Extract the [x, y] coordinate from the center of the cell holding the provided text.  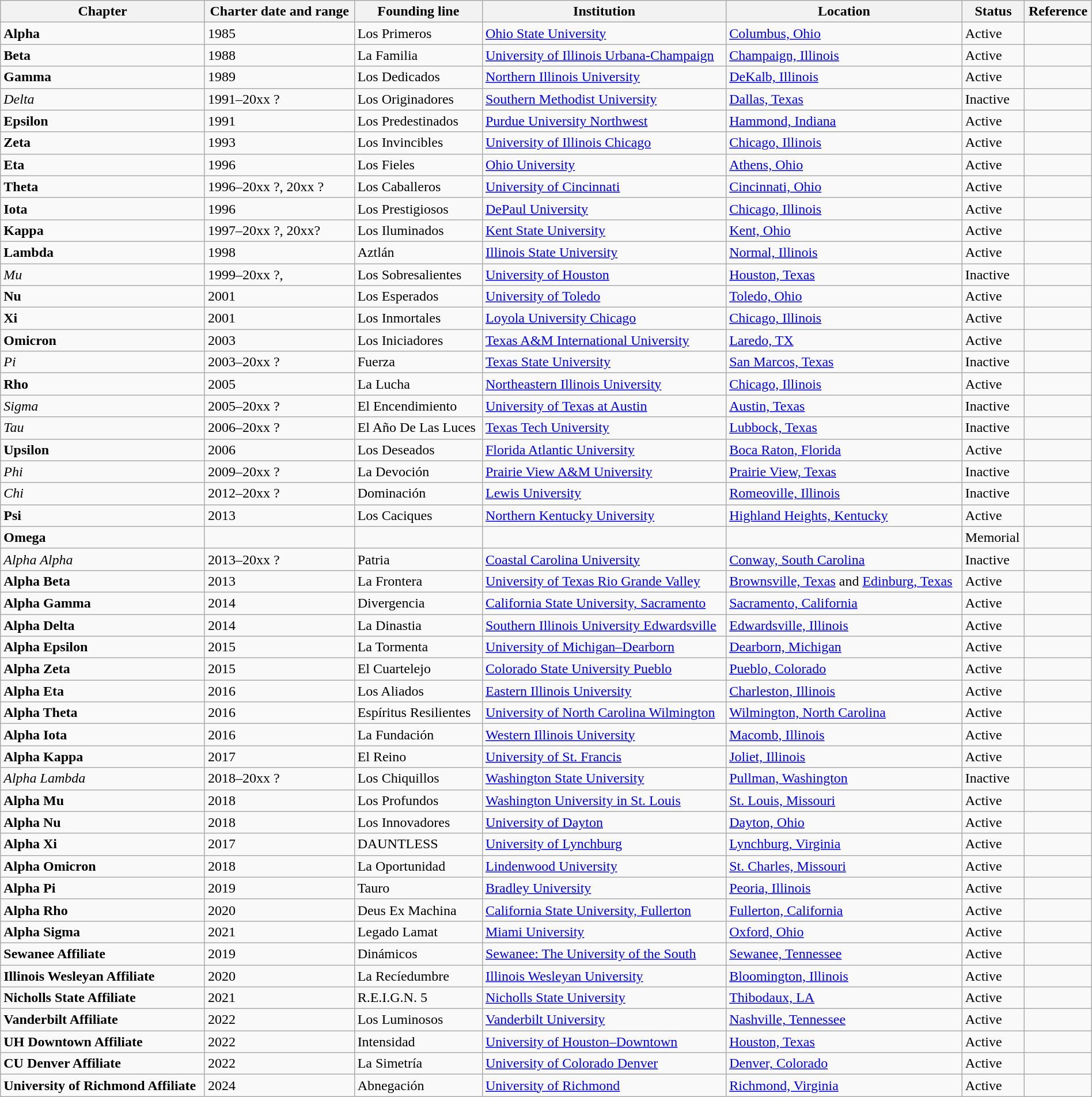
Location [844, 12]
Alpha Pi [103, 888]
Delta [103, 99]
Dinámicos [418, 954]
Prairie View A&M University [604, 472]
Cincinnati, Ohio [844, 187]
Institution [604, 12]
Coastal Carolina University [604, 559]
Iota [103, 208]
R.E.I.G.N. 5 [418, 998]
Dearborn, Michigan [844, 647]
Fullerton, California [844, 910]
Dallas, Texas [844, 99]
University of Texas at Austin [604, 406]
St. Louis, Missouri [844, 800]
El Encendimiento [418, 406]
2012–20xx ? [279, 494]
Memorial [993, 537]
La Oportunidad [418, 866]
Lambda [103, 252]
2013–20xx ? [279, 559]
1997–20xx ?, 20xx? [279, 230]
Vanderbilt Affiliate [103, 1020]
San Marcos, Texas [844, 362]
Bradley University [604, 888]
La Fundación [418, 735]
Phi [103, 472]
1993 [279, 143]
Los Luminosos [418, 1020]
Pueblo, Colorado [844, 669]
La Lucha [418, 384]
University of Richmond [604, 1085]
Los Primeros [418, 33]
Alpha Mu [103, 800]
1985 [279, 33]
Los Iluminados [418, 230]
Charter date and range [279, 12]
CU Denver Affiliate [103, 1064]
Texas Tech University [604, 428]
Sewanee, Tennessee [844, 954]
Boca Raton, Florida [844, 450]
Ohio State University [604, 33]
Alpha [103, 33]
University of Toledo [604, 297]
Texas A&M International University [604, 340]
Lewis University [604, 494]
Colorado State University Pueblo [604, 669]
DePaul University [604, 208]
El Reino [418, 757]
Joliet, Illinois [844, 757]
La Dinastia [418, 625]
Peoria, Illinois [844, 888]
Alpha Lambda [103, 779]
2005 [279, 384]
Epsilon [103, 121]
2009–20xx ? [279, 472]
1991–20xx ? [279, 99]
Edwardsville, Illinois [844, 625]
Aztlán [418, 252]
Alpha Zeta [103, 669]
University of Michigan–Dearborn [604, 647]
Founding line [418, 12]
Espíritus Resilientes [418, 713]
Omega [103, 537]
Macomb, Illinois [844, 735]
Conway, South Carolina [844, 559]
Pi [103, 362]
Sigma [103, 406]
University of Houston–Downtown [604, 1042]
Kent State University [604, 230]
Los Chiquillos [418, 779]
Los Inmortales [418, 318]
Zeta [103, 143]
University of Dayton [604, 822]
La Tormenta [418, 647]
Los Dedicados [418, 77]
Nashville, Tennessee [844, 1020]
Alpha Gamma [103, 603]
1999–20xx ?, [279, 275]
Alpha Nu [103, 822]
La Recíedumbre [418, 976]
Deus Ex Machina [418, 910]
La Simetría [418, 1064]
2018–20xx ? [279, 779]
Alpha Alpha [103, 559]
Loyola University Chicago [604, 318]
University of Illinois Urbana-Champaign [604, 55]
Gamma [103, 77]
Tauro [418, 888]
Lubbock, Texas [844, 428]
Status [993, 12]
University of Cincinnati [604, 187]
Alpha Eta [103, 691]
Los Prestigiosos [418, 208]
1991 [279, 121]
Los Aliados [418, 691]
Xi [103, 318]
Los Originadores [418, 99]
DeKalb, Illinois [844, 77]
Alpha Rho [103, 910]
2006 [279, 450]
Upsilon [103, 450]
2003 [279, 340]
Los Innovadores [418, 822]
Alpha Epsilon [103, 647]
Highland Heights, Kentucky [844, 515]
Champaign, Illinois [844, 55]
1988 [279, 55]
Columbus, Ohio [844, 33]
Los Fieles [418, 165]
2005–20xx ? [279, 406]
University of Lynchburg [604, 844]
University of Colorado Denver [604, 1064]
University of Richmond Affiliate [103, 1085]
University of Texas Rio Grande Valley [604, 581]
Chi [103, 494]
Toledo, Ohio [844, 297]
Los Caballeros [418, 187]
Texas State University [604, 362]
Los Predestinados [418, 121]
Washington University in St. Louis [604, 800]
Northern Kentucky University [604, 515]
DAUNTLESS [418, 844]
Los Caciques [418, 515]
Intensidad [418, 1042]
Divergencia [418, 603]
Illinois Wesleyan University [604, 976]
Nicholls State University [604, 998]
Laredo, TX [844, 340]
Alpha Omicron [103, 866]
Hammond, Indiana [844, 121]
Kappa [103, 230]
Washington State University [604, 779]
Los Sobresalientes [418, 275]
Pullman, Washington [844, 779]
Legado Lamat [418, 932]
Eastern Illinois University [604, 691]
Reference [1058, 12]
Chapter [103, 12]
Lynchburg, Virginia [844, 844]
Florida Atlantic University [604, 450]
La Familia [418, 55]
Alpha Iota [103, 735]
Theta [103, 187]
Prairie View, Texas [844, 472]
1989 [279, 77]
Psi [103, 515]
California State University, Sacramento [604, 603]
University of St. Francis [604, 757]
Illinois Wesleyan Affiliate [103, 976]
Alpha Kappa [103, 757]
1998 [279, 252]
Western Illinois University [604, 735]
El Año De Las Luces [418, 428]
Alpha Delta [103, 625]
Athens, Ohio [844, 165]
Alpha Beta [103, 581]
Nu [103, 297]
Thibodaux, LA [844, 998]
Eta [103, 165]
Los Profundos [418, 800]
Omicron [103, 340]
Southern Methodist University [604, 99]
Los Iniciadores [418, 340]
University of Illinois Chicago [604, 143]
La Devoción [418, 472]
Mu [103, 275]
University of Houston [604, 275]
Denver, Colorado [844, 1064]
Illinois State University [604, 252]
Bloomington, Illinois [844, 976]
2006–20xx ? [279, 428]
Patria [418, 559]
Northeastern Illinois University [604, 384]
Ohio University [604, 165]
Los Invincibles [418, 143]
Sewanee: The University of the South [604, 954]
Miami University [604, 932]
Nicholls State Affiliate [103, 998]
Alpha Sigma [103, 932]
Los Deseados [418, 450]
Los Esperados [418, 297]
Alpha Xi [103, 844]
Wilmington, North Carolina [844, 713]
Normal, Illinois [844, 252]
Northern Illinois University [604, 77]
St. Charles, Missouri [844, 866]
2024 [279, 1085]
University of North Carolina Wilmington [604, 713]
Alpha Theta [103, 713]
California State University, Fullerton [604, 910]
Rho [103, 384]
Sacramento, California [844, 603]
Vanderbilt University [604, 1020]
Abnegación [418, 1085]
Romeoville, Illinois [844, 494]
Tau [103, 428]
2003–20xx ? [279, 362]
Dayton, Ohio [844, 822]
Richmond, Virginia [844, 1085]
1996–20xx ?, 20xx ? [279, 187]
El Cuartelejo [418, 669]
Fuerza [418, 362]
Purdue University Northwest [604, 121]
Brownsville, Texas and Edinburg, Texas [844, 581]
Sewanee Affiliate [103, 954]
Kent, Ohio [844, 230]
Southern Illinois University Edwardsville [604, 625]
UH Downtown Affiliate [103, 1042]
Dominación [418, 494]
Oxford, Ohio [844, 932]
Lindenwood University [604, 866]
Charleston, Illinois [844, 691]
Beta [103, 55]
La Frontera [418, 581]
Austin, Texas [844, 406]
